Return the (X, Y) coordinate for the center point of the cell that contains the specified text.  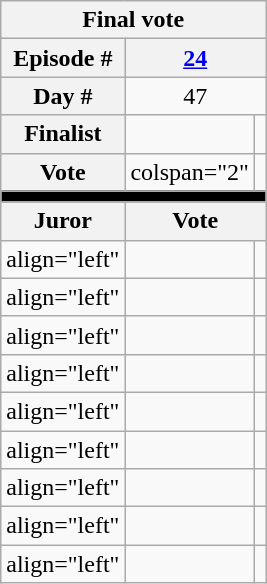
Day # (63, 96)
Finalist (63, 134)
Final vote (134, 20)
24 (196, 58)
47 (196, 96)
Juror (63, 221)
Episode # (63, 58)
colspan="2" (190, 172)
